From the cell containing the given text, extract its center point as [X, Y] coordinate. 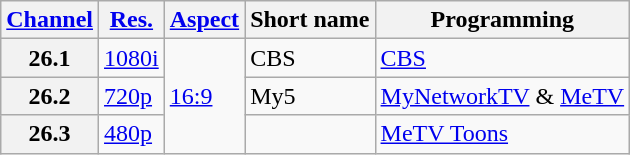
26.3 [50, 134]
Aspect [204, 20]
Programming [502, 20]
480p [132, 134]
720p [132, 96]
My5 [310, 96]
MeTV Toons [502, 134]
Channel [50, 20]
Res. [132, 20]
1080i [132, 58]
MyNetworkTV & MeTV [502, 96]
Short name [310, 20]
26.1 [50, 58]
26.2 [50, 96]
16:9 [204, 96]
